Extract the (X, Y) coordinate from the center of the cell holding the provided text.  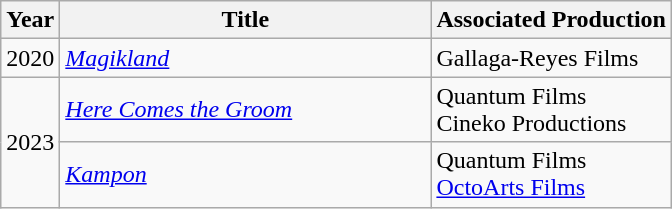
Quantum FilmsOctoArts Films (552, 174)
Here Comes the Groom (246, 110)
Gallaga-Reyes Films (552, 58)
Kampon (246, 174)
Magikland (246, 58)
2020 (30, 58)
Title (246, 20)
Year (30, 20)
Quantum FilmsCineko Productions (552, 110)
Associated Production (552, 20)
2023 (30, 142)
